For the text-containing cell, return its midpoint in [X, Y] coordinate format. 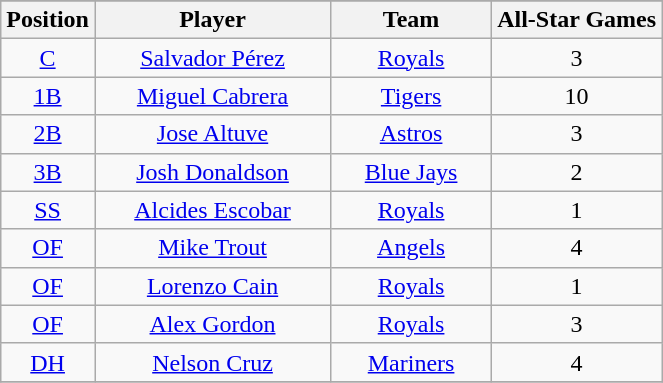
Salvador Pérez [212, 58]
DH [48, 362]
Nelson Cruz [212, 362]
Player [212, 20]
C [48, 58]
Angels [412, 248]
Tigers [412, 96]
Position [48, 20]
Alcides Escobar [212, 210]
Miguel Cabrera [212, 96]
All-Star Games [577, 20]
3B [48, 172]
Josh Donaldson [212, 172]
Lorenzo Cain [212, 286]
Mike Trout [212, 248]
2B [48, 134]
Alex Gordon [212, 324]
1B [48, 96]
Astros [412, 134]
SS [48, 210]
Mariners [412, 362]
Team [412, 20]
Jose Altuve [212, 134]
Blue Jays [412, 172]
10 [577, 96]
2 [577, 172]
